From the cell containing the given text, extract its center point as (x, y) coordinate. 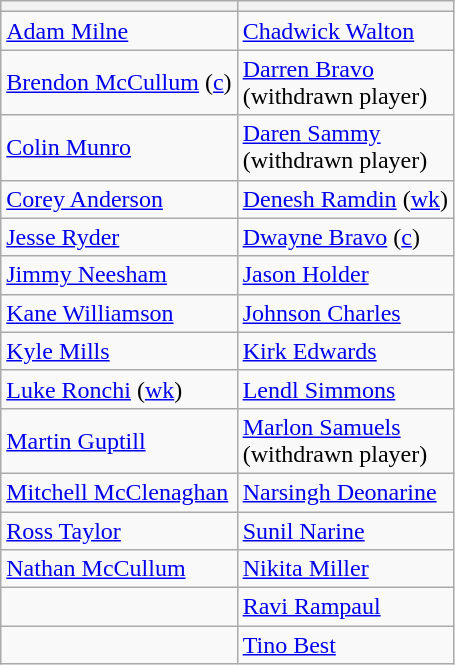
Narsingh Deonarine (345, 492)
Kirk Edwards (345, 351)
Colin Munro (119, 148)
Jason Holder (345, 275)
Nikita Miller (345, 569)
Jimmy Neesham (119, 275)
Sunil Narine (345, 531)
Kane Williamson (119, 313)
Darren Bravo(withdrawn player) (345, 82)
Mitchell McClenaghan (119, 492)
Daren Sammy(withdrawn player) (345, 148)
Luke Ronchi (wk) (119, 389)
Denesh Ramdin (wk) (345, 199)
Martin Guptill (119, 440)
Kyle Mills (119, 351)
Jesse Ryder (119, 237)
Tino Best (345, 645)
Nathan McCullum (119, 569)
Johnson Charles (345, 313)
Corey Anderson (119, 199)
Ross Taylor (119, 531)
Marlon Samuels(withdrawn player) (345, 440)
Ravi Rampaul (345, 607)
Lendl Simmons (345, 389)
Chadwick Walton (345, 31)
Dwayne Bravo (c) (345, 237)
Brendon McCullum (c) (119, 82)
Adam Milne (119, 31)
